Extract the [X, Y] coordinate from the center of the cell holding the provided text.  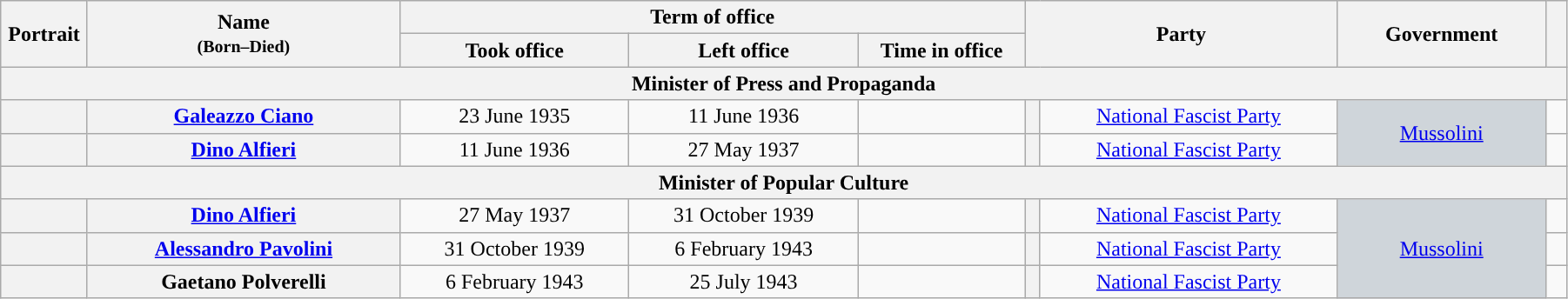
Portrait [44, 34]
23 June 1935 [515, 116]
Time in office [941, 50]
Left office [743, 50]
Minister of Press and Propaganda [784, 83]
25 July 1943 [743, 282]
Alessandro Pavolini [244, 249]
Galeazzo Ciano [244, 116]
Name(Born–Died) [244, 34]
Minister of Popular Culture [784, 183]
Party [1182, 34]
Gaetano Polverelli [244, 282]
Took office [515, 50]
Term of office [713, 17]
Government [1441, 34]
